Extract the [X, Y] coordinate from the center of the cell holding the provided text.  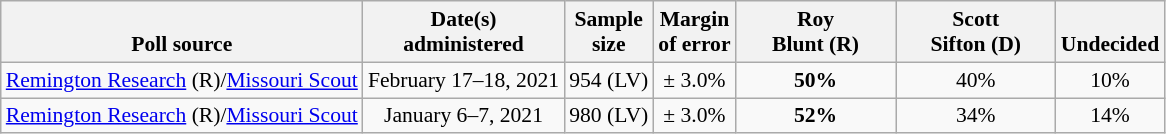
40% [976, 80]
Poll source [182, 32]
980 (LV) [608, 116]
January 6–7, 2021 [464, 116]
34% [976, 116]
Date(s)administered [464, 32]
Samplesize [608, 32]
February 17–18, 2021 [464, 80]
RoyBlunt (R) [816, 32]
Undecided [1110, 32]
52% [816, 116]
10% [1110, 80]
Marginof error [694, 32]
ScottSifton (D) [976, 32]
50% [816, 80]
14% [1110, 116]
954 (LV) [608, 80]
